Provide the (X, Y) coordinate of the cell's center where the given text is located.  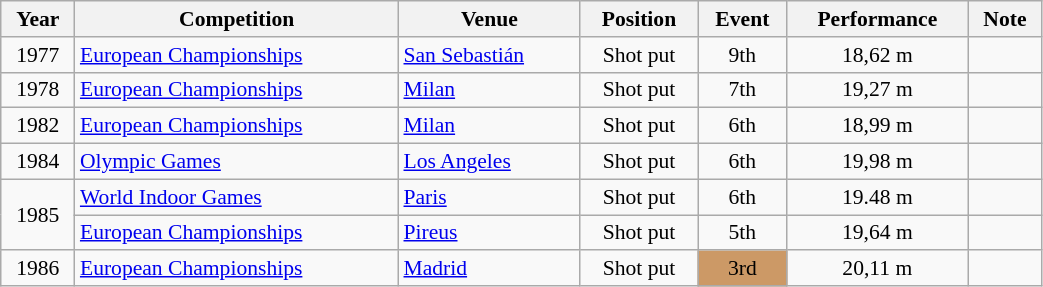
1986 (38, 269)
Paris (489, 197)
19.48 m (878, 197)
1985 (38, 214)
1978 (38, 90)
7th (742, 90)
Event (742, 19)
Los Angeles (489, 162)
20,11 m (878, 269)
Note (1005, 19)
Year (38, 19)
1982 (38, 126)
Pireus (489, 233)
San Sebastián (489, 55)
19,64 m (878, 233)
18,62 m (878, 55)
18,99 m (878, 126)
Position (639, 19)
19,98 m (878, 162)
3rd (742, 269)
Madrid (489, 269)
Performance (878, 19)
Olympic Games (237, 162)
World Indoor Games (237, 197)
9th (742, 55)
19,27 m (878, 90)
1984 (38, 162)
5th (742, 233)
Venue (489, 19)
1977 (38, 55)
Competition (237, 19)
